Detect which cell encompasses the target text, then output its [x, y] center coordinate. 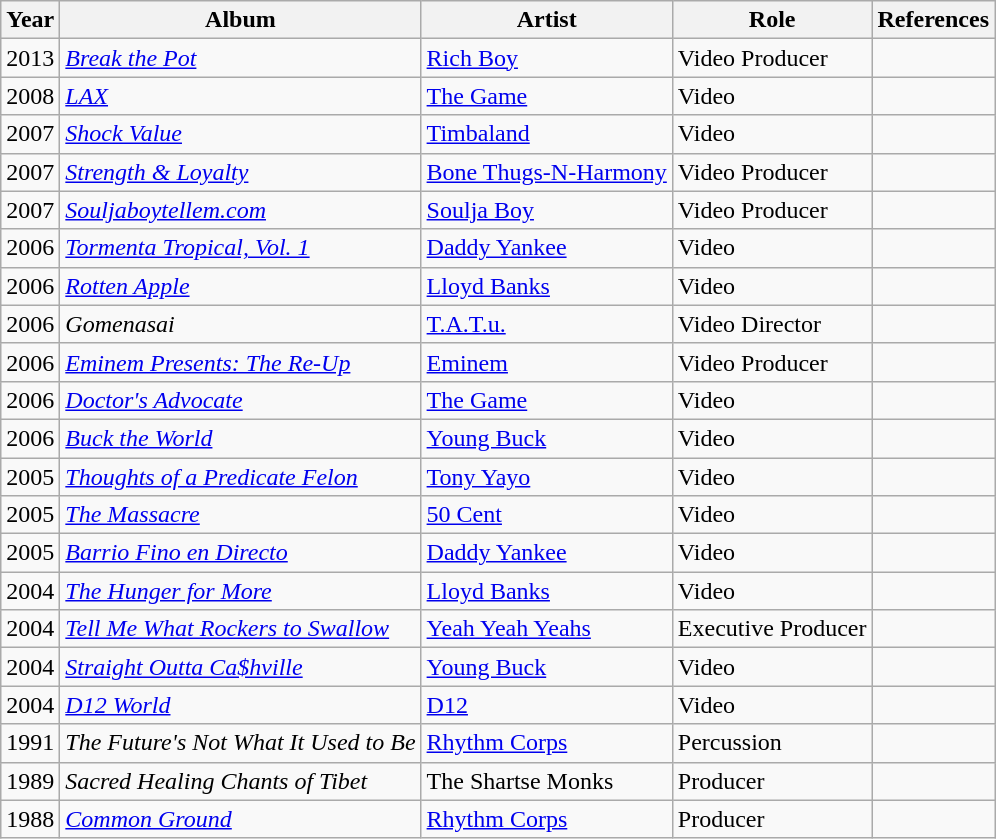
Barrio Fino en Directo [240, 553]
LAX [240, 96]
Artist [546, 20]
1991 [30, 743]
1988 [30, 819]
Common Ground [240, 819]
The Shartse Monks [546, 781]
Break the Pot [240, 58]
The Massacre [240, 515]
Video Director [772, 324]
References [934, 20]
Role [772, 20]
D12 [546, 705]
Bone Thugs-N-Harmony [546, 172]
Doctor's Advocate [240, 400]
Eminem [546, 362]
Thoughts of a Predicate Felon [240, 477]
Yeah Yeah Yeahs [546, 629]
Souljaboytellem.com [240, 210]
Sacred Healing Chants of Tibet [240, 781]
Album [240, 20]
The Future's Not What It Used to Be [240, 743]
T.A.T.u. [546, 324]
Shock Value [240, 134]
Gomenasai [240, 324]
The Hunger for More [240, 591]
Strength & Loyalty [240, 172]
Timbaland [546, 134]
50 Cent [546, 515]
Tell Me What Rockers to Swallow [240, 629]
Soulja Boy [546, 210]
Year [30, 20]
Buck the World [240, 438]
2008 [30, 96]
Tony Yayo [546, 477]
1989 [30, 781]
Rotten Apple [240, 286]
Executive Producer [772, 629]
Rich Boy [546, 58]
Eminem Presents: The Re-Up [240, 362]
Percussion [772, 743]
Straight Outta Ca$hville [240, 667]
D12 World [240, 705]
2013 [30, 58]
Tormenta Tropical, Vol. 1 [240, 248]
